Provide the [x, y] coordinate of the cell's center where the given text is located.  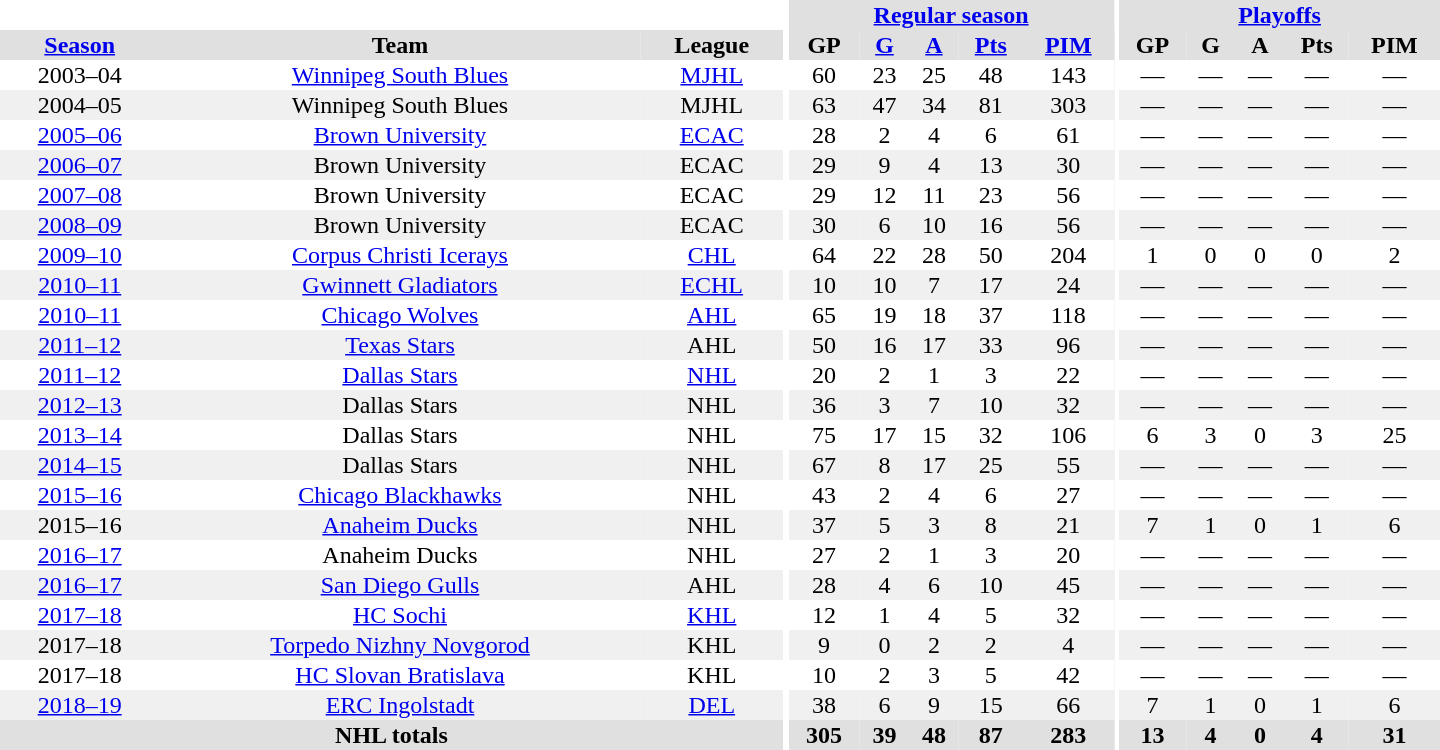
2009–10 [80, 255]
65 [824, 315]
San Diego Gulls [400, 585]
HC Sochi [400, 615]
Torpedo Nizhny Novgorod [400, 645]
204 [1068, 255]
106 [1068, 435]
DEL [712, 705]
Texas Stars [400, 345]
64 [824, 255]
61 [1068, 135]
2013–14 [80, 435]
55 [1068, 465]
283 [1068, 735]
2004–05 [80, 105]
19 [884, 315]
ECHL [712, 285]
Team [400, 45]
Corpus Christi Icerays [400, 255]
2006–07 [80, 165]
Regular season [950, 15]
34 [934, 105]
67 [824, 465]
24 [1068, 285]
33 [991, 345]
Gwinnett Gladiators [400, 285]
11 [934, 195]
87 [991, 735]
36 [824, 405]
42 [1068, 675]
303 [1068, 105]
League [712, 45]
21 [1068, 525]
HC Slovan Bratislava [400, 675]
Season [80, 45]
75 [824, 435]
143 [1068, 75]
2014–15 [80, 465]
305 [824, 735]
2003–04 [80, 75]
2005–06 [80, 135]
81 [991, 105]
2012–13 [80, 405]
38 [824, 705]
18 [934, 315]
2007–08 [80, 195]
66 [1068, 705]
Chicago Blackhawks [400, 495]
118 [1068, 315]
47 [884, 105]
43 [824, 495]
Chicago Wolves [400, 315]
CHL [712, 255]
60 [824, 75]
ERC Ingolstadt [400, 705]
Playoffs [1280, 15]
2018–19 [80, 705]
96 [1068, 345]
NHL totals [392, 735]
31 [1394, 735]
39 [884, 735]
63 [824, 105]
45 [1068, 585]
2008–09 [80, 225]
